Scan for the cell matching the given text and deliver its (x, y) coordinate at center. 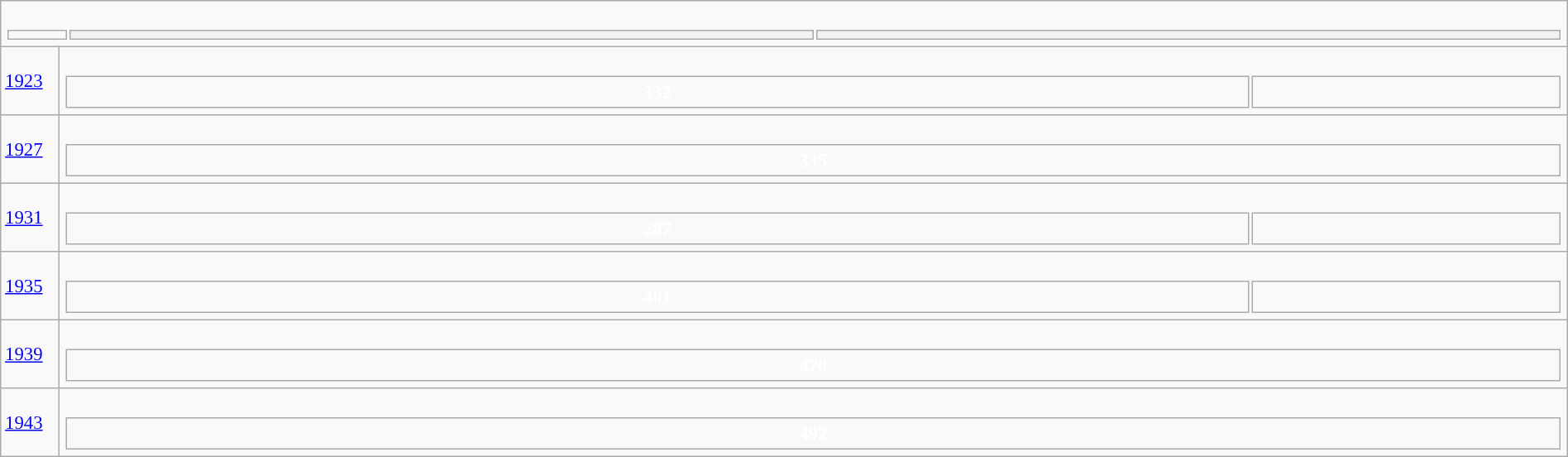
1927 (30, 149)
1931 (30, 217)
1939 (30, 354)
1923 (30, 81)
1935 (30, 286)
1943 (30, 422)
